Find where the given text appears and provide that cell's center as (X, Y) coordinate. 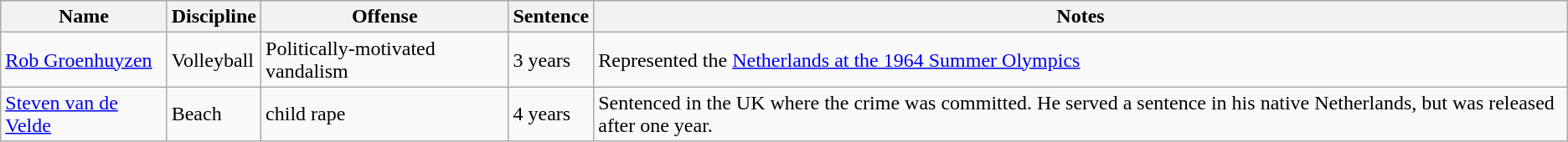
4 years (551, 114)
Rob Groenhuyzen (84, 60)
Steven van de Velde (84, 114)
3 years (551, 60)
Name (84, 17)
child rape (385, 114)
Notes (1081, 17)
Offense (385, 17)
Sentenced in the UK where the crime was committed. He served a sentence in his native Netherlands, but was released after one year. (1081, 114)
Politically-motivated vandalism (385, 60)
Represented the Netherlands at the 1964 Summer Olympics (1081, 60)
Beach (214, 114)
Discipline (214, 17)
Volleyball (214, 60)
Sentence (551, 17)
